Locate the cell with the specified text and output its (x, y) center coordinate. 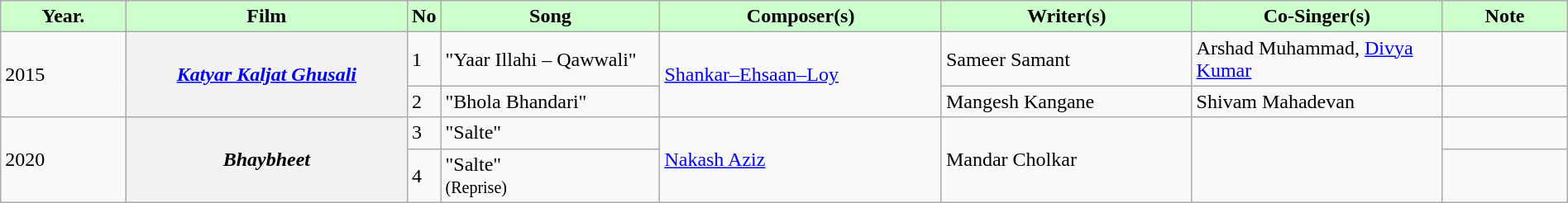
2 (424, 101)
"Bhola Bhandari" (551, 101)
Bhaybheet (266, 160)
No (424, 17)
Year. (63, 17)
Writer(s) (1067, 17)
2020 (63, 160)
1 (424, 59)
Composer(s) (801, 17)
Mandar Cholkar (1067, 160)
Film (266, 17)
4 (424, 175)
Shivam Mahadevan (1317, 101)
Co-Singer(s) (1317, 17)
"Salte" (551, 133)
Note (1505, 17)
2015 (63, 74)
"Salte"(Reprise) (551, 175)
Mangesh Kangane (1067, 101)
Sameer Samant (1067, 59)
"Yaar Illahi – Qawwali" (551, 59)
Arshad Muhammad, Divya Kumar (1317, 59)
Song (551, 17)
3 (424, 133)
Katyar Kaljat Ghusali (266, 74)
Shankar–Ehsaan–Loy (801, 74)
Nakash Aziz (801, 160)
